Return the (X, Y) coordinate for the center point of the cell that contains the specified text.  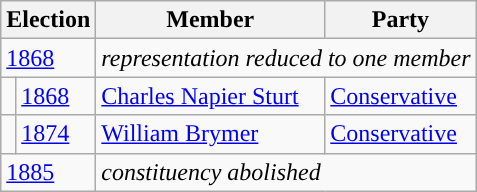
1874 (56, 134)
1885 (48, 172)
Member (210, 20)
constituency abolished (286, 172)
William Brymer (210, 134)
representation reduced to one member (286, 58)
Charles Napier Sturt (210, 96)
Election (48, 20)
Party (400, 20)
